Scan for the cell matching the given text and deliver its [x, y] coordinate at center. 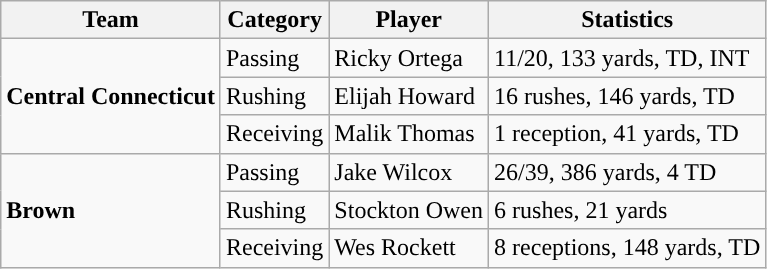
26/39, 386 yards, 4 TD [628, 172]
Central Connecticut [111, 96]
Ricky Ortega [409, 58]
Wes Rockett [409, 248]
Stockton Owen [409, 210]
Statistics [628, 20]
Category [274, 20]
Elijah Howard [409, 96]
1 reception, 41 yards, TD [628, 134]
Jake Wilcox [409, 172]
Brown [111, 210]
Player [409, 20]
Malik Thomas [409, 134]
Team [111, 20]
6 rushes, 21 yards [628, 210]
16 rushes, 146 yards, TD [628, 96]
8 receptions, 148 yards, TD [628, 248]
11/20, 133 yards, TD, INT [628, 58]
